Extract the (x, y) coordinate from the center of the cell holding the provided text.  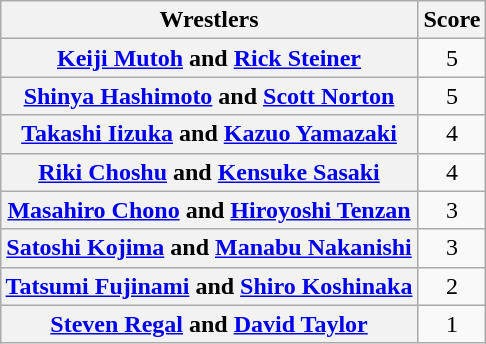
Satoshi Kojima and Manabu Nakanishi (209, 248)
Riki Choshu and Kensuke Sasaki (209, 172)
Steven Regal and David Taylor (209, 324)
1 (452, 324)
Masahiro Chono and Hiroyoshi Tenzan (209, 210)
Tatsumi Fujinami and Shiro Koshinaka (209, 286)
Keiji Mutoh and Rick Steiner (209, 58)
Score (452, 20)
Takashi Iizuka and Kazuo Yamazaki (209, 134)
Wrestlers (209, 20)
Shinya Hashimoto and Scott Norton (209, 96)
2 (452, 286)
